Locate the cell with the specified text and output its [X, Y] center coordinate. 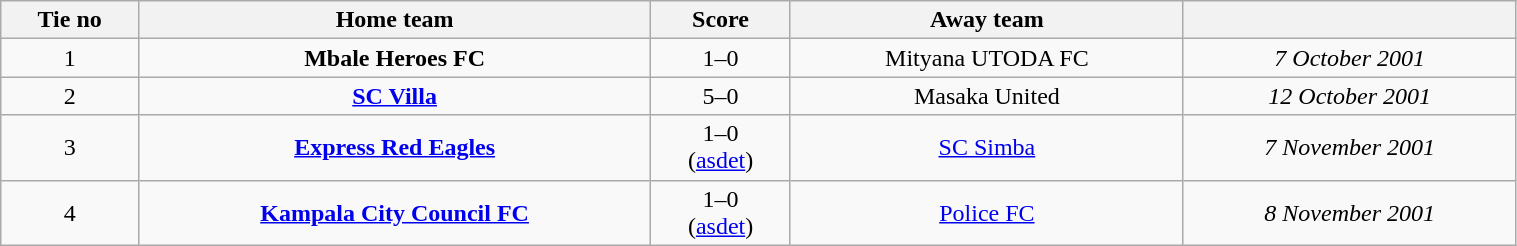
7 November 2001 [1350, 148]
SC Villa [395, 96]
7 October 2001 [1350, 58]
1–0 [721, 58]
Mityana UTODA FC [986, 58]
Police FC [986, 212]
5–0 [721, 96]
2 [70, 96]
Score [721, 20]
4 [70, 212]
Express Red Eagles [395, 148]
Kampala City Council FC [395, 212]
Tie no [70, 20]
Away team [986, 20]
8 November 2001 [1350, 212]
3 [70, 148]
Masaka United [986, 96]
SC Simba [986, 148]
Mbale Heroes FC [395, 58]
12 October 2001 [1350, 96]
Home team [395, 20]
1 [70, 58]
